Capture the cell that displays the provided text and extract its (x, y) central coordinate. 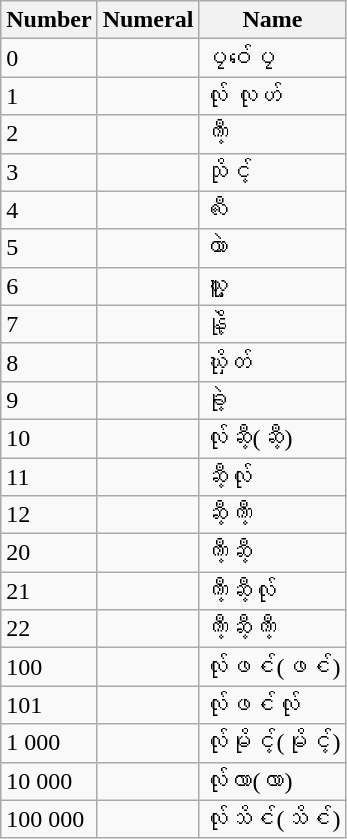
ဆီ့ၮီ့ (272, 515)
လ်ုဆီ့(ဆီ့) (272, 438)
4 (49, 210)
လ်ု လုဟ် (272, 96)
11 (49, 477)
10 (49, 438)
Number (49, 20)
Numeral (148, 20)
101 (49, 705)
ၮီ့ဆီ့ၮီ့ (272, 629)
3 (49, 172)
1 000 (49, 743)
လ်ုဖင်ႋ(ဖင်ႋ) (272, 667)
လ်ုမိုင့်(မိုင့်) (272, 743)
7 (49, 324)
ဆီ့လ်ု (272, 477)
10 000 (49, 781)
လ်ုလာ(လာ) (272, 781)
ၮီ့ဆီ့လ်ု (272, 591)
ခုဲ့ (272, 400)
1 (49, 96)
ယာဲ (272, 248)
ၰူ့ (272, 286)
9 (49, 400)
ၮီ့ (272, 134)
Name (272, 20)
လ်ုဖင်ႋလ်ု (272, 705)
လီႋ (272, 210)
22 (49, 629)
100 000 (49, 819)
21 (49, 591)
နိုဲ့ (272, 324)
5 (49, 248)
12 (49, 515)
ၮီ့ဆီ့ (272, 553)
ၰိုတ် (272, 362)
2 (49, 134)
20 (49, 553)
8 (49, 362)
0 (49, 58)
6 (49, 286)
သိုင့် (272, 172)
100 (49, 667)
ပၠဝ်ပၠေ (272, 58)
လ်ုသိင်ႋ(သိင်ႋ) (272, 819)
